Determine the (X, Y) coordinate at the center of the cell enclosing the given text.  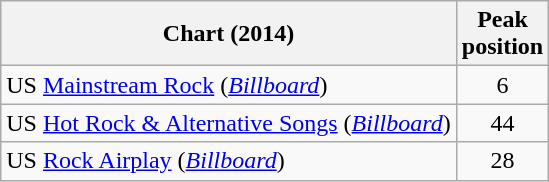
Peakposition (502, 34)
6 (502, 85)
Chart (2014) (229, 34)
US Hot Rock & Alternative Songs (Billboard) (229, 123)
US Mainstream Rock (Billboard) (229, 85)
28 (502, 161)
US Rock Airplay (Billboard) (229, 161)
44 (502, 123)
